Determine the [X, Y] coordinate at the center of the cell enclosing the given text.  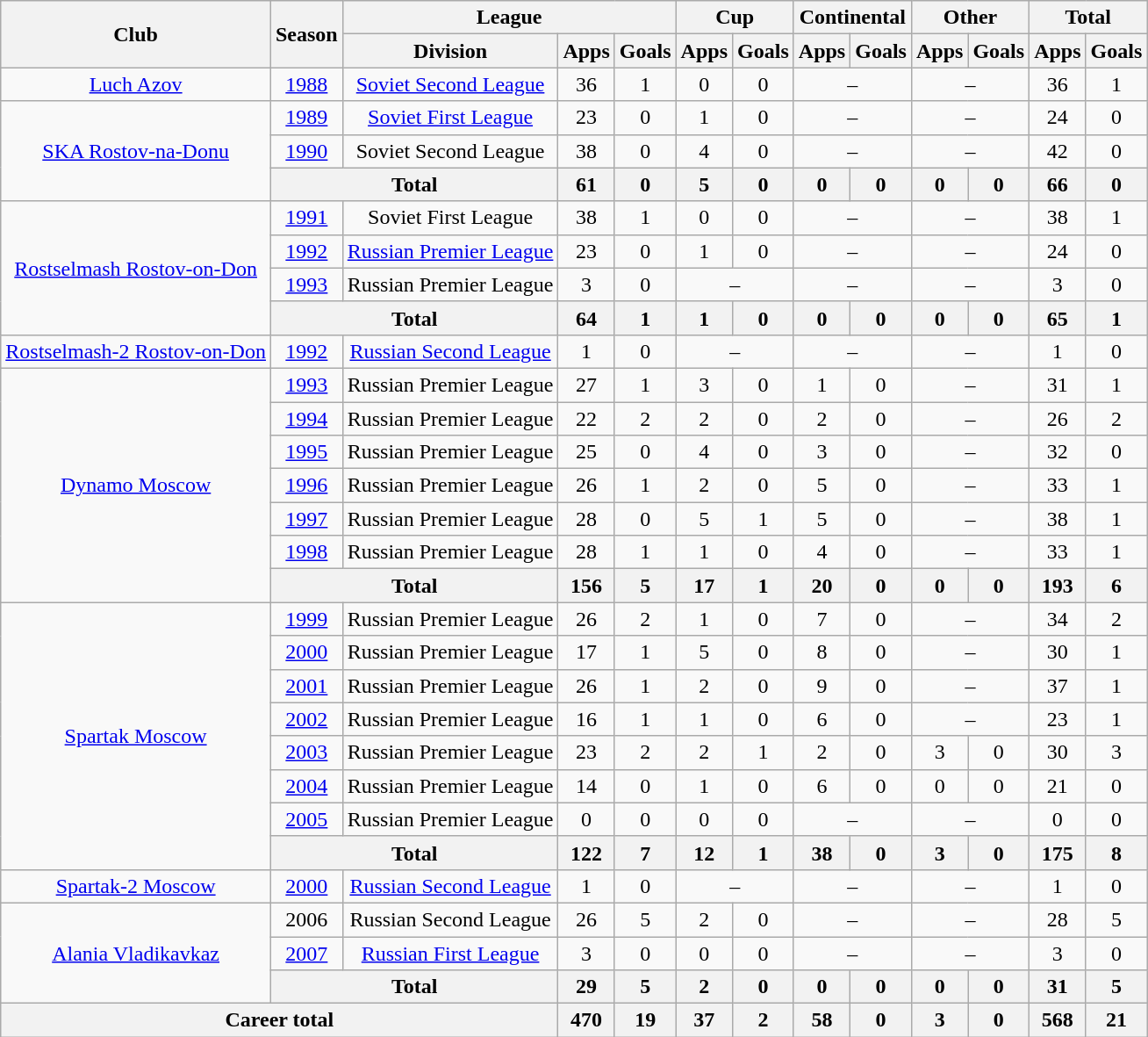
1998 [306, 552]
Career total [279, 1020]
2004 [306, 786]
1999 [306, 619]
156 [586, 586]
19 [645, 1020]
Season [306, 34]
Russian First League [450, 953]
470 [586, 1020]
66 [1058, 184]
65 [1058, 318]
2003 [306, 753]
12 [704, 853]
Rostselmash Rostov-on-Don [136, 268]
Cup [735, 18]
16 [586, 719]
Continental [852, 18]
1989 [306, 118]
Other [970, 18]
1997 [306, 519]
Spartak Moscow [136, 736]
20 [822, 586]
1995 [306, 452]
1991 [306, 218]
22 [586, 419]
193 [1058, 586]
2002 [306, 719]
Club [136, 34]
Division [450, 51]
Dynamo Moscow [136, 485]
1996 [306, 486]
61 [586, 184]
58 [822, 1020]
568 [1058, 1020]
34 [1058, 619]
64 [586, 318]
27 [586, 385]
29 [586, 987]
42 [1058, 151]
122 [586, 853]
2005 [306, 819]
25 [586, 452]
2001 [306, 686]
1988 [306, 84]
175 [1058, 853]
2007 [306, 953]
Alania Vladikavkaz [136, 953]
1990 [306, 151]
14 [586, 786]
Spartak-2 Moscow [136, 886]
32 [1058, 452]
1994 [306, 419]
2006 [306, 919]
Rostselmash-2 Rostov-on-Don [136, 351]
Luch Azov [136, 84]
9 [822, 686]
League [509, 18]
SKA Rostov-na-Donu [136, 151]
